Output the [x, y] coordinate of the center of the cell containing the given text.  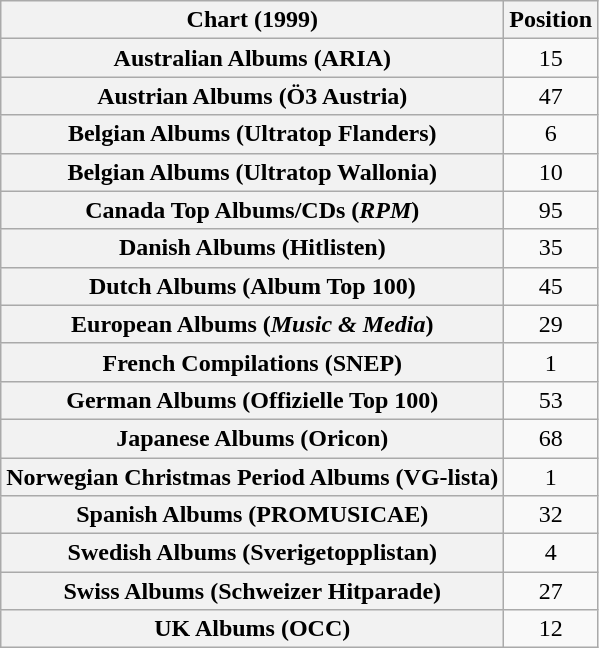
53 [551, 400]
Belgian Albums (Ultratop Flanders) [252, 134]
Position [551, 20]
European Albums (Music & Media) [252, 324]
Austrian Albums (Ö3 Austria) [252, 96]
95 [551, 210]
French Compilations (SNEP) [252, 362]
German Albums (Offizielle Top 100) [252, 400]
Japanese Albums (Oricon) [252, 438]
Norwegian Christmas Period Albums (VG-lista) [252, 477]
Spanish Albums (PROMUSICAE) [252, 515]
47 [551, 96]
29 [551, 324]
Swedish Albums (Sverigetopplistan) [252, 553]
32 [551, 515]
15 [551, 58]
4 [551, 553]
45 [551, 286]
6 [551, 134]
10 [551, 172]
UK Albums (OCC) [252, 629]
Chart (1999) [252, 20]
27 [551, 591]
Danish Albums (Hitlisten) [252, 248]
Australian Albums (ARIA) [252, 58]
35 [551, 248]
Canada Top Albums/CDs (RPM) [252, 210]
Swiss Albums (Schweizer Hitparade) [252, 591]
68 [551, 438]
Dutch Albums (Album Top 100) [252, 286]
12 [551, 629]
Belgian Albums (Ultratop Wallonia) [252, 172]
